Return the (x, y) coordinate for the center point of the cell that contains the specified text.  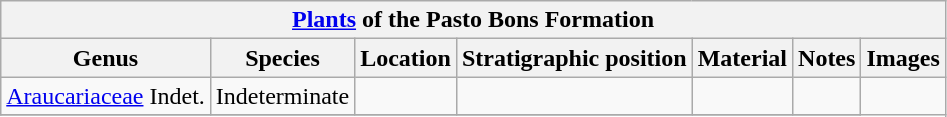
Genus (106, 58)
Araucariaceae Indet. (106, 96)
Indeterminate (282, 96)
Material (742, 58)
Images (903, 58)
Stratigraphic position (574, 58)
Plants of the Pasto Bons Formation (474, 20)
Notes (827, 58)
Location (406, 58)
Species (282, 58)
